Determine the (X, Y) coordinate at the center of the cell enclosing the given text.  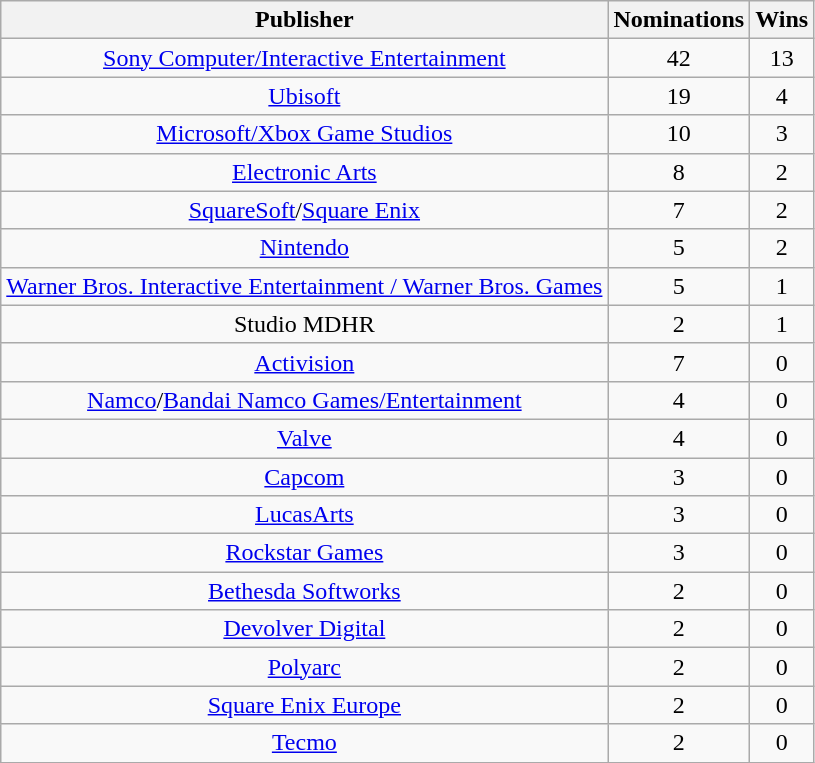
Studio MDHR (304, 324)
Polyarc (304, 667)
Microsoft/Xbox Game Studios (304, 134)
Valve (304, 438)
Capcom (304, 477)
10 (679, 134)
Warner Bros. Interactive Entertainment / Warner Bros. Games (304, 286)
Electronic Arts (304, 172)
13 (782, 58)
SquareSoft/Square Enix (304, 210)
Wins (782, 20)
Activision (304, 362)
Nominations (679, 20)
LucasArts (304, 515)
42 (679, 58)
Devolver Digital (304, 629)
Publisher (304, 20)
Ubisoft (304, 96)
Nintendo (304, 248)
Tecmo (304, 743)
Square Enix Europe (304, 705)
Sony Computer/Interactive Entertainment (304, 58)
Rockstar Games (304, 553)
8 (679, 172)
19 (679, 96)
Bethesda Softworks (304, 591)
Namco/Bandai Namco Games/Entertainment (304, 400)
